From the cell containing the given text, extract its center point as (x, y) coordinate. 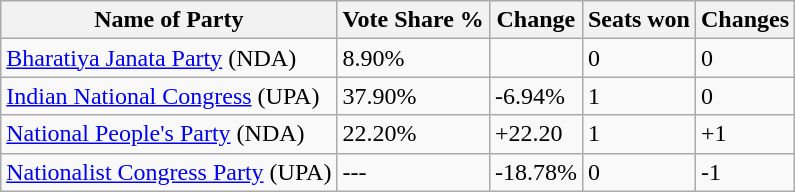
Nationalist Congress Party (UPA) (169, 172)
-18.78% (536, 172)
Bharatiya Janata Party (NDA) (169, 58)
-1 (744, 172)
Changes (744, 20)
Indian National Congress (UPA) (169, 96)
-6.94% (536, 96)
--- (413, 172)
+1 (744, 134)
Seats won (638, 20)
8.90% (413, 58)
22.20% (413, 134)
Name of Party (169, 20)
National People's Party (NDA) (169, 134)
Vote Share % (413, 20)
+22.20 (536, 134)
Change (536, 20)
37.90% (413, 96)
